From the cell containing the given text, extract its center point as [x, y] coordinate. 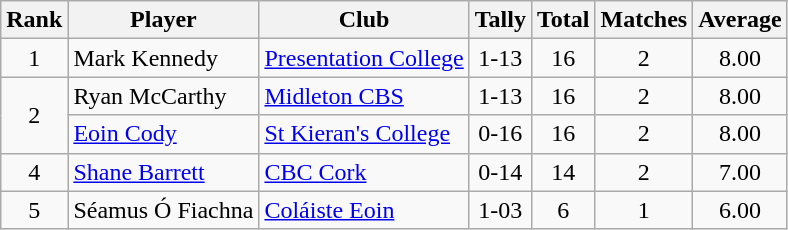
Séamus Ó Fiachna [164, 210]
Shane Barrett [164, 172]
Rank [34, 20]
Presentation College [364, 58]
Tally [500, 20]
Average [740, 20]
Total [563, 20]
Matches [644, 20]
14 [563, 172]
6.00 [740, 210]
St Kieran's College [364, 134]
0-16 [500, 134]
Ryan McCarthy [164, 96]
7.00 [740, 172]
4 [34, 172]
Club [364, 20]
0-14 [500, 172]
1-03 [500, 210]
Midleton CBS [364, 96]
Eoin Cody [164, 134]
Mark Kennedy [164, 58]
Coláiste Eoin [364, 210]
5 [34, 210]
Player [164, 20]
CBC Cork [364, 172]
6 [563, 210]
